Output the [X, Y] coordinate of the center of the cell containing the given text.  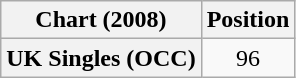
Chart (2008) [101, 20]
Position [248, 20]
UK Singles (OCC) [101, 58]
96 [248, 58]
